Search for the cell housing the specified text and yield its (x, y) center coordinate. 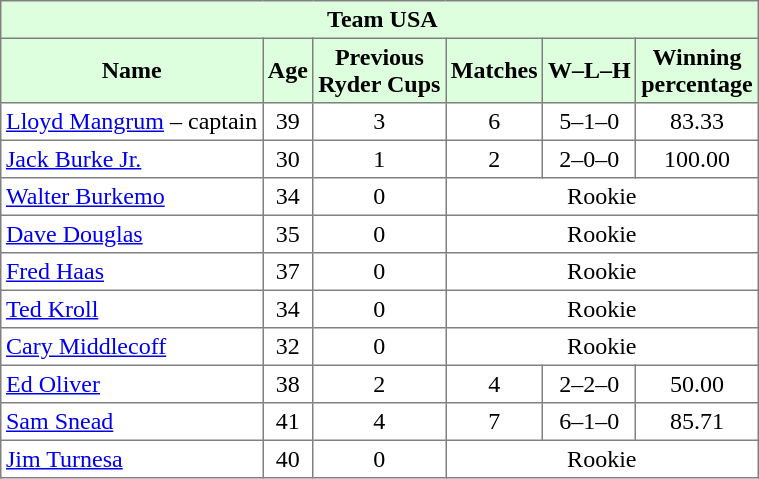
Ed Oliver (132, 384)
Age (288, 70)
Lloyd Mangrum – captain (132, 122)
Sam Snead (132, 422)
Fred Haas (132, 272)
W–L–H (590, 70)
50.00 (697, 384)
Name (132, 70)
6–1–0 (590, 422)
Jim Turnesa (132, 459)
32 (288, 347)
Winningpercentage (697, 70)
2–2–0 (590, 384)
Ted Kroll (132, 309)
5–1–0 (590, 122)
40 (288, 459)
7 (494, 422)
6 (494, 122)
Matches (494, 70)
1 (380, 159)
100.00 (697, 159)
38 (288, 384)
Cary Middlecoff (132, 347)
85.71 (697, 422)
Walter Burkemo (132, 197)
2–0–0 (590, 159)
Dave Douglas (132, 234)
37 (288, 272)
PreviousRyder Cups (380, 70)
83.33 (697, 122)
Team USA (380, 20)
30 (288, 159)
39 (288, 122)
3 (380, 122)
41 (288, 422)
35 (288, 234)
Jack Burke Jr. (132, 159)
